Capture the cell that displays the provided text and extract its (X, Y) central coordinate. 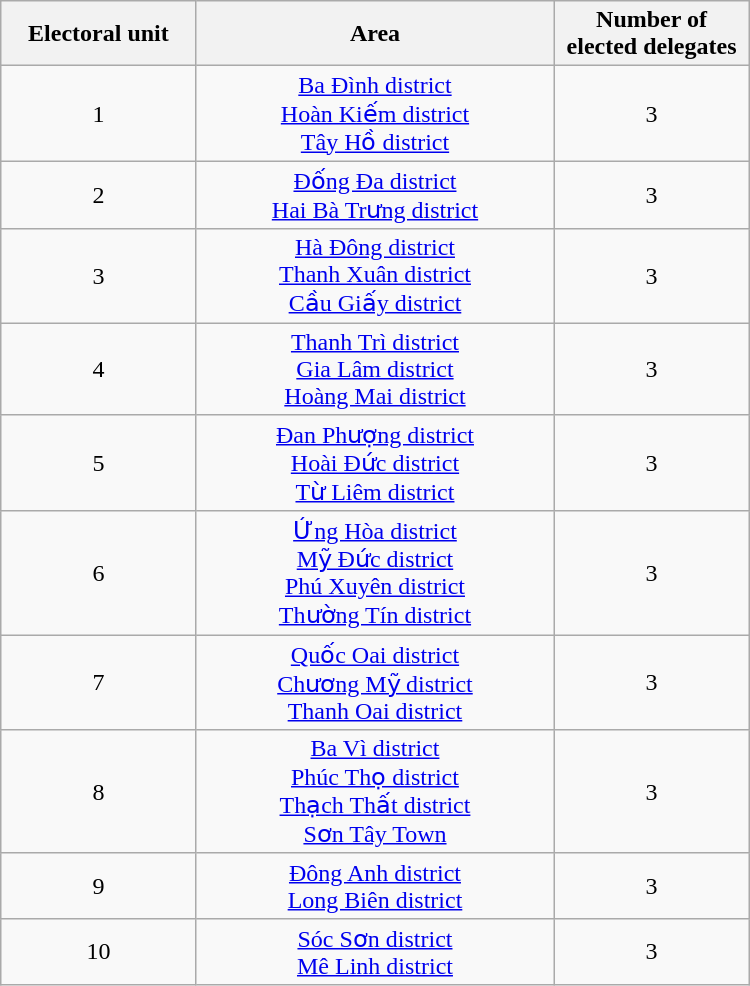
9 (98, 886)
Quốc Oai districtChương Mỹ districtThanh Oai district (375, 682)
Sóc Sơn districtMê Linh district (375, 952)
Hà Đông districtThanh Xuân districtCầu Giấy district (375, 276)
Ba Vì districtPhúc Thọ districtThạch Thất districtSơn Tây Town (375, 792)
Đống Đa districtHai Bà Trưng district (375, 195)
Electoral unit (98, 34)
7 (98, 682)
2 (98, 195)
Ứng Hòa districtMỹ Đức districtPhú Xuyên districtThường Tín district (375, 573)
8 (98, 792)
Area (375, 34)
Number of elected delegates (652, 34)
1 (98, 114)
4 (98, 368)
6 (98, 573)
Ba Đình districtHoàn Kiếm districtTây Hồ district (375, 114)
10 (98, 952)
Đan Phượng districtHoài Đức districtTừ Liêm district (375, 464)
Thanh Trì districtGia Lâm districtHoàng Mai district (375, 368)
5 (98, 464)
Đông Anh districtLong Biên district (375, 886)
